Return the (x, y) coordinate for the center point of the cell that contains the specified text.  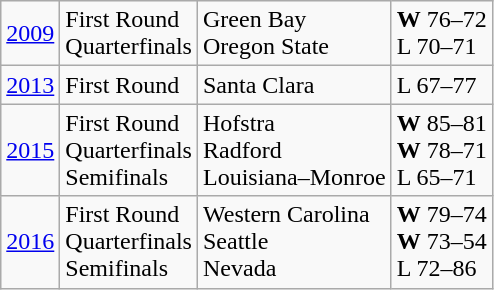
Green BayOregon State (294, 34)
2015 (30, 150)
2016 (30, 242)
W 79–74W 73–54L 72–86 (442, 242)
HofstraRadfordLouisiana–Monroe (294, 150)
Western CarolinaSeattleNevada (294, 242)
First RoundQuarterfinals (129, 34)
2013 (30, 85)
W 85–81W 78–71L 65–71 (442, 150)
First Round (129, 85)
2009 (30, 34)
W 76–72L 70–71 (442, 34)
L 67–77 (442, 85)
Santa Clara (294, 85)
